Return [x, y] of the center of cell containing provided text 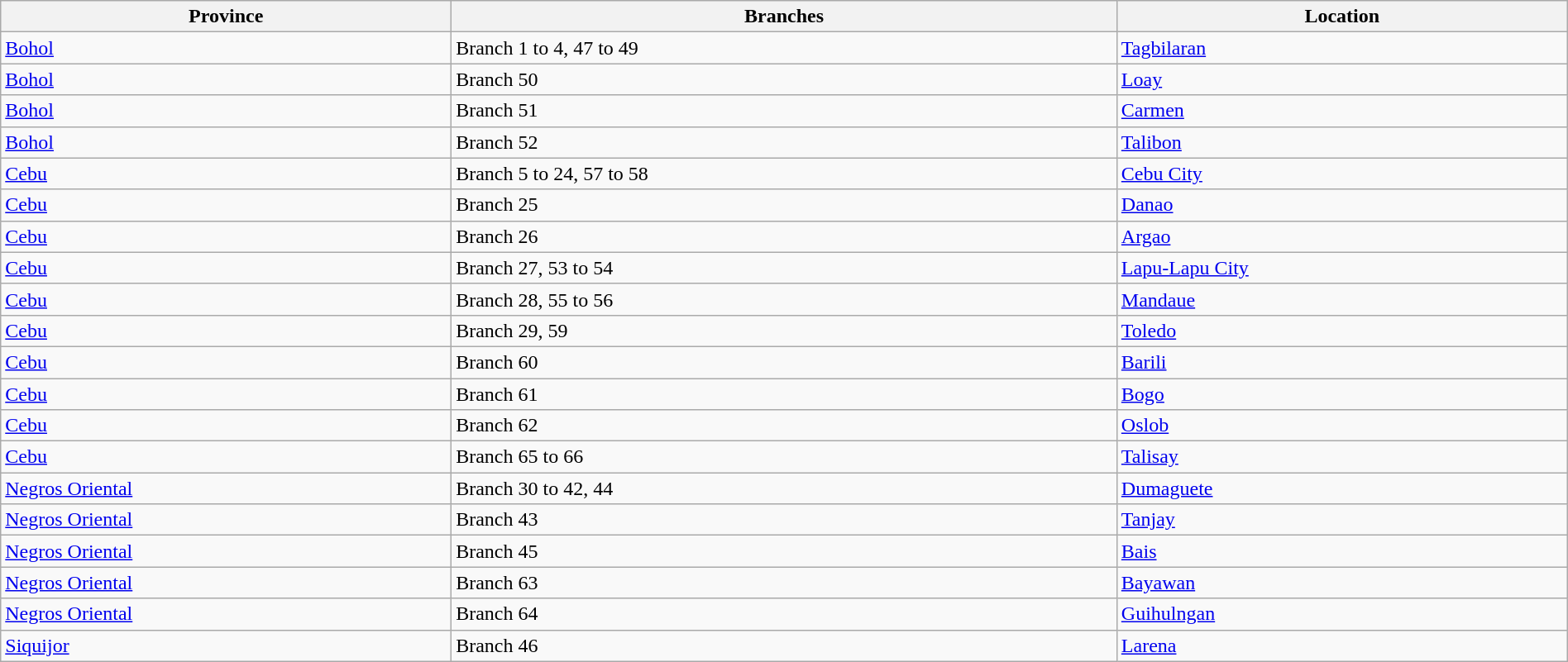
Guihulngan [1341, 614]
Bais [1341, 551]
Talibon [1341, 142]
Branches [784, 17]
Mandaue [1341, 299]
Tanjay [1341, 520]
Danao [1341, 205]
Branch 28, 55 to 56 [784, 299]
Toledo [1341, 331]
Branch 50 [784, 79]
Siquijor [227, 645]
Lapu-Lapu City [1341, 268]
Loay [1341, 79]
Location [1341, 17]
Talisay [1341, 457]
Larena [1341, 645]
Branch 1 to 4, 47 to 49 [784, 48]
Branch 26 [784, 236]
Cebu City [1341, 174]
Branch 29, 59 [784, 331]
Tagbilaran [1341, 48]
Province [227, 17]
Branch 63 [784, 583]
Branch 25 [784, 205]
Branch 46 [784, 645]
Branch 61 [784, 394]
Branch 43 [784, 520]
Branch 65 to 66 [784, 457]
Branch 60 [784, 362]
Branch 27, 53 to 54 [784, 268]
Branch 62 [784, 426]
Barili [1341, 362]
Branch 52 [784, 142]
Branch 64 [784, 614]
Dumaguete [1341, 488]
Bayawan [1341, 583]
Branch 51 [784, 111]
Branch 5 to 24, 57 to 58 [784, 174]
Branch 30 to 42, 44 [784, 488]
Branch 45 [784, 551]
Argao [1341, 236]
Bogo [1341, 394]
Oslob [1341, 426]
Carmen [1341, 111]
